Locate the cell with the specified text and output its (x, y) center coordinate. 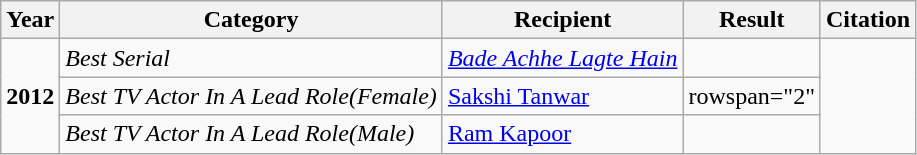
Result (752, 20)
Best TV Actor In A Lead Role(Female) (252, 96)
Year (30, 20)
Ram Kapoor (562, 134)
Bade Achhe Lagte Hain (562, 58)
Category (252, 20)
Best TV Actor In A Lead Role(Male) (252, 134)
Best Serial (252, 58)
Citation (868, 20)
Recipient (562, 20)
Sakshi Tanwar (562, 96)
rowspan="2" (752, 96)
2012 (30, 96)
